Locate the cell with the specified text and output its (X, Y) center coordinate. 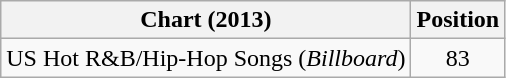
Position (458, 20)
83 (458, 58)
US Hot R&B/Hip-Hop Songs (Billboard) (206, 58)
Chart (2013) (206, 20)
